Determine the (x, y) coordinate at the center of the cell enclosing the given text.  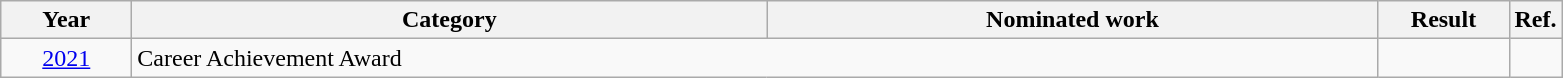
Category (450, 20)
Nominated work (1072, 20)
Ref. (1536, 20)
Year (66, 20)
Result (1444, 20)
Career Achievement Award (755, 58)
2021 (66, 58)
